Return the (X, Y) coordinate for the center point of the cell that contains the specified text.  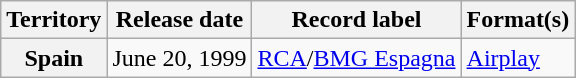
Spain (54, 58)
June 20, 1999 (180, 58)
Format(s) (518, 20)
Airplay (518, 58)
RCA/BMG Espagna (356, 58)
Release date (180, 20)
Record label (356, 20)
Territory (54, 20)
